Extract the (X, Y) coordinate from the center of the cell holding the provided text.  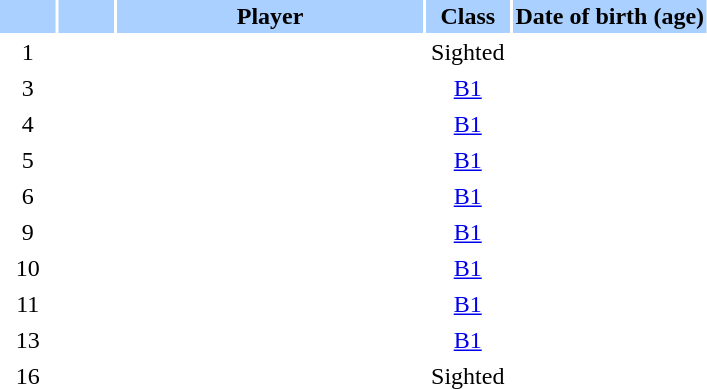
5 (28, 160)
Date of birth (age) (610, 16)
10 (28, 268)
4 (28, 124)
Player (270, 16)
6 (28, 196)
Sighted (468, 52)
1 (28, 52)
Class (468, 16)
11 (28, 304)
13 (28, 340)
3 (28, 88)
9 (28, 232)
